Pinpoint the cell where the given text exists, returning its (x, y) midpoint coordinate. 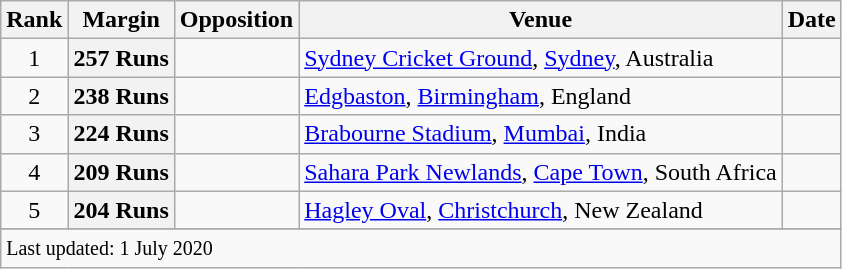
Margin (121, 20)
Last updated: 1 July 2020 (422, 248)
4 (34, 172)
224 Runs (121, 134)
238 Runs (121, 96)
Edgbaston, Birmingham, England (541, 96)
Sydney Cricket Ground, Sydney, Australia (541, 58)
1 (34, 58)
Hagley Oval, Christchurch, New Zealand (541, 210)
257 Runs (121, 58)
Rank (34, 20)
Date (812, 20)
2 (34, 96)
Opposition (236, 20)
3 (34, 134)
209 Runs (121, 172)
Venue (541, 20)
204 Runs (121, 210)
5 (34, 210)
Brabourne Stadium, Mumbai, India (541, 134)
Sahara Park Newlands, Cape Town, South Africa (541, 172)
